Output the [x, y] coordinate of the center of the cell containing the given text.  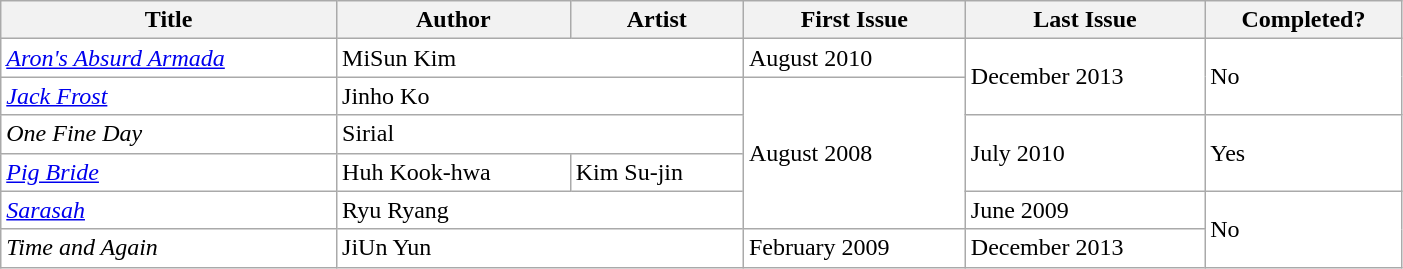
Time and Again [169, 248]
Completed? [1304, 20]
Kim Su-jin [656, 172]
Title [169, 20]
August 2008 [854, 153]
Last Issue [1084, 20]
Author [454, 20]
August 2010 [854, 58]
Ryu Ryang [540, 210]
Aron's Absurd Armada [169, 58]
Pig Bride [169, 172]
Yes [1304, 153]
Artist [656, 20]
MiSun Kim [540, 58]
Huh Kook-hwa [454, 172]
July 2010 [1084, 153]
Sirial [540, 134]
Sarasah [169, 210]
February 2009 [854, 248]
Jack Frost [169, 96]
First Issue [854, 20]
One Fine Day [169, 134]
Jinho Ko [540, 96]
June 2009 [1084, 210]
JiUn Yun [540, 248]
